From the cell containing the given text, extract its center point as [X, Y] coordinate. 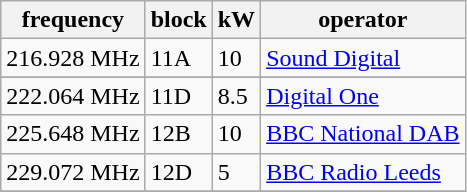
11A [178, 58]
Sound Digital [363, 58]
12B [178, 134]
BBC National DAB [363, 134]
operator [363, 20]
12D [178, 172]
Digital One [363, 96]
225.648 MHz [73, 134]
block [178, 20]
frequency [73, 20]
11D [178, 96]
8.5 [236, 96]
229.072 MHz [73, 172]
kW [236, 20]
216.928 MHz [73, 58]
222.064 MHz [73, 96]
5 [236, 172]
BBC Radio Leeds [363, 172]
